From the cell containing the given text, extract its center point as (X, Y) coordinate. 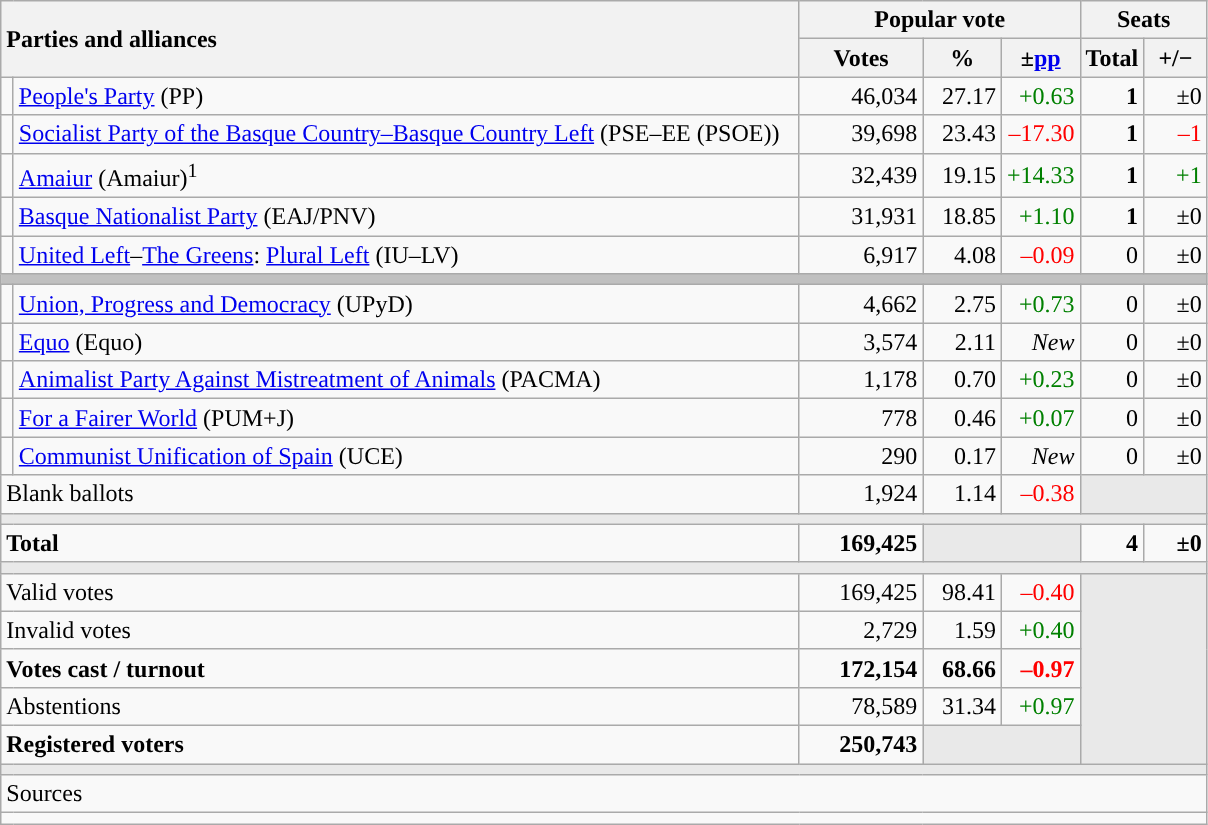
+0.07 (1040, 418)
Abstentions (400, 706)
+/− (1176, 58)
–0.97 (1040, 668)
–17.30 (1040, 134)
Votes (861, 58)
–0.38 (1040, 494)
6,917 (861, 255)
1,178 (861, 380)
0.46 (962, 418)
1.14 (962, 494)
–1 (1176, 134)
+1.10 (1040, 217)
19.15 (962, 176)
32,439 (861, 176)
3,574 (861, 342)
±pp (1040, 58)
+0.97 (1040, 706)
290 (861, 456)
Popular vote (940, 20)
Sources (604, 794)
4.08 (962, 255)
23.43 (962, 134)
Blank ballots (400, 494)
Communist Unification of Spain (UCE) (406, 456)
2.75 (962, 304)
Socialist Party of the Basque Country–Basque Country Left (PSE–EE (PSOE)) (406, 134)
250,743 (861, 745)
+0.63 (1040, 96)
Union, Progress and Democracy (UPyD) (406, 304)
Seats (1144, 20)
+0.23 (1040, 380)
4 (1112, 543)
0.17 (962, 456)
172,154 (861, 668)
1.59 (962, 630)
Parties and alliances (400, 39)
Valid votes (400, 592)
–0.40 (1040, 592)
27.17 (962, 96)
68.66 (962, 668)
31.34 (962, 706)
Amaiur (Amaiur)1 (406, 176)
778 (861, 418)
Basque Nationalist Party (EAJ/PNV) (406, 217)
Registered voters (400, 745)
People's Party (PP) (406, 96)
31,931 (861, 217)
United Left–The Greens: Plural Left (IU–LV) (406, 255)
4,662 (861, 304)
2.11 (962, 342)
46,034 (861, 96)
Votes cast / turnout (400, 668)
2,729 (861, 630)
18.85 (962, 217)
39,698 (861, 134)
–0.09 (1040, 255)
78,589 (861, 706)
0.70 (962, 380)
+1 (1176, 176)
% (962, 58)
1,924 (861, 494)
For a Fairer World (PUM+J) (406, 418)
Equo (Equo) (406, 342)
+0.73 (1040, 304)
+0.40 (1040, 630)
Invalid votes (400, 630)
Animalist Party Against Mistreatment of Animals (PACMA) (406, 380)
+14.33 (1040, 176)
98.41 (962, 592)
